Return (X, Y) of the center of cell containing provided text 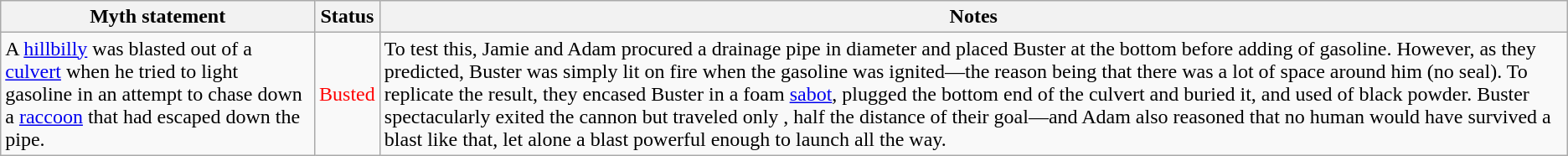
A hillbilly was blasted out of a culvert when he tried to light gasoline in an attempt to chase down a raccoon that had escaped down the pipe. (157, 94)
Myth statement (157, 17)
Notes (973, 17)
Status (348, 17)
Busted (348, 94)
